Search for the cell housing the specified text and yield its (x, y) center coordinate. 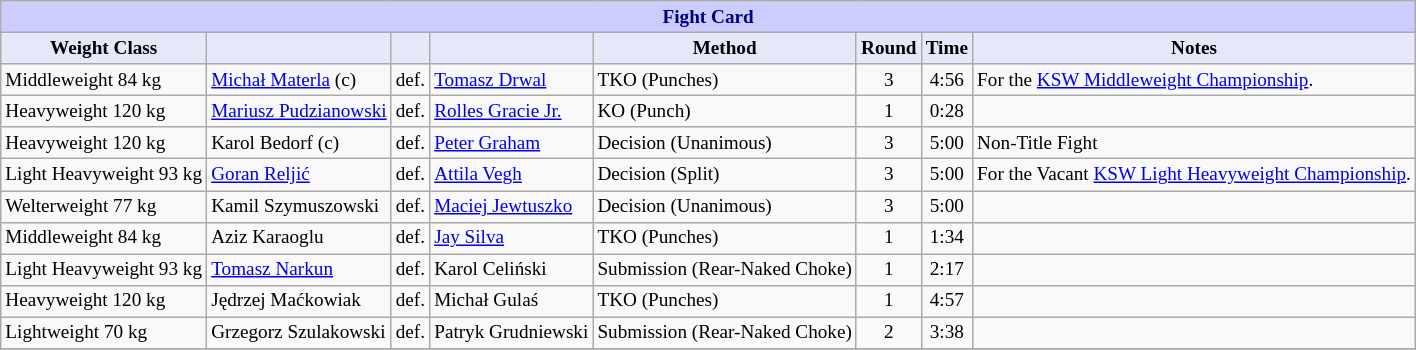
Weight Class (104, 48)
Michał Gulaś (512, 301)
3:38 (946, 333)
Peter Graham (512, 143)
Patryk Grudniewski (512, 333)
Kamil Szymuszowski (300, 206)
0:28 (946, 111)
For the KSW Middleweight Championship. (1194, 80)
Non-Title Fight (1194, 143)
4:56 (946, 80)
Round (888, 48)
Notes (1194, 48)
Goran Reljić (300, 175)
Jędrzej Maćkowiak (300, 301)
Mariusz Pudzianowski (300, 111)
KO (Punch) (725, 111)
Rolles Gracie Jr. (512, 111)
Attila Vegh (512, 175)
Fight Card (708, 17)
Grzegorz Szulakowski (300, 333)
Maciej Jewtuszko (512, 206)
Lightweight 70 kg (104, 333)
Time (946, 48)
4:57 (946, 301)
1:34 (946, 238)
Method (725, 48)
For the Vacant KSW Light Heavyweight Championship. (1194, 175)
2:17 (946, 270)
2 (888, 333)
Michał Materla (c) (300, 80)
Karol Bedorf (c) (300, 143)
Karol Celiński (512, 270)
Jay Silva (512, 238)
Tomasz Drwal (512, 80)
Welterweight 77 kg (104, 206)
Aziz Karaoglu (300, 238)
Tomasz Narkun (300, 270)
Decision (Split) (725, 175)
